Search for the cell housing the specified text and yield its (X, Y) center coordinate. 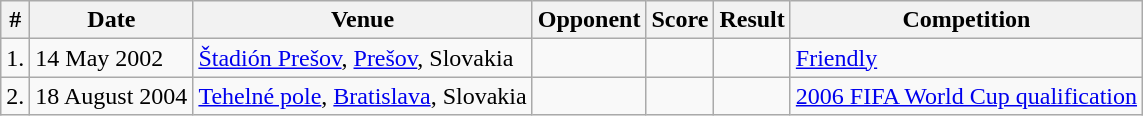
Friendly (966, 58)
Opponent (589, 20)
Venue (362, 20)
Competition (966, 20)
18 August 2004 (112, 96)
2. (16, 96)
Score (680, 20)
# (16, 20)
1. (16, 58)
14 May 2002 (112, 58)
Štadión Prešov, Prešov, Slovakia (362, 58)
Result (752, 20)
2006 FIFA World Cup qualification (966, 96)
Date (112, 20)
Tehelné pole, Bratislava, Slovakia (362, 96)
